Determine the [X, Y] coordinate at the center of the cell enclosing the given text.  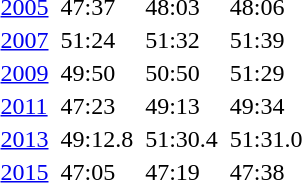
47:23 [97, 106]
49:13 [182, 106]
51:30.4 [182, 139]
49:12.8 [97, 139]
51:24 [97, 40]
49:50 [97, 73]
51:32 [182, 40]
50:50 [182, 73]
